Detect which cell encompasses the target text, then output its [x, y] center coordinate. 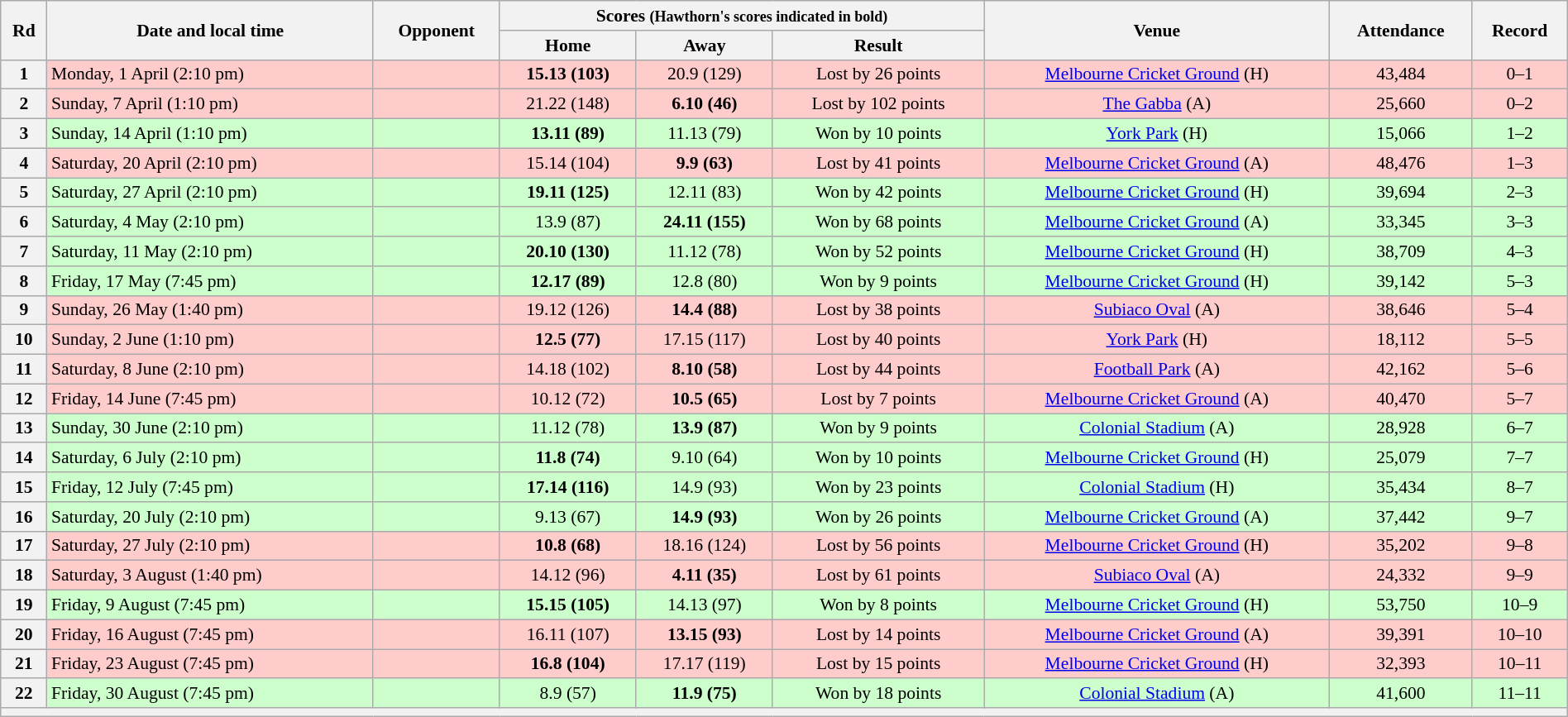
18 [24, 576]
8–7 [1520, 487]
9.9 (63) [705, 163]
4–3 [1520, 251]
Saturday, 8 June (2:10 pm) [210, 370]
Monday, 1 April (2:10 pm) [210, 74]
12.8 (80) [705, 281]
43,484 [1401, 74]
15.14 (104) [567, 163]
24.11 (155) [705, 222]
16.11 (107) [567, 634]
35,434 [1401, 487]
Friday, 12 July (7:45 pm) [210, 487]
12.11 (83) [705, 193]
Won by 68 points [878, 222]
Saturday, 6 July (2:10 pm) [210, 458]
Friday, 17 May (7:45 pm) [210, 281]
15,066 [1401, 134]
12.5 (77) [567, 340]
16.8 (104) [567, 664]
17.14 (116) [567, 487]
5–7 [1520, 399]
17.15 (117) [705, 340]
Sunday, 26 May (1:40 pm) [210, 310]
Lost by 7 points [878, 399]
14.12 (96) [567, 576]
6 [24, 222]
Lost by 41 points [878, 163]
15.15 (105) [567, 605]
Friday, 9 August (7:45 pm) [210, 605]
6–7 [1520, 428]
Sunday, 2 June (1:10 pm) [210, 340]
Lost by 61 points [878, 576]
Saturday, 27 April (2:10 pm) [210, 193]
Friday, 23 August (7:45 pm) [210, 664]
Friday, 14 June (7:45 pm) [210, 399]
21 [24, 664]
Lost by 15 points [878, 664]
Saturday, 20 April (2:10 pm) [210, 163]
8.10 (58) [705, 370]
14.4 (88) [705, 310]
Result [878, 45]
0–1 [1520, 74]
Lost by 102 points [878, 104]
33,345 [1401, 222]
7–7 [1520, 458]
18,112 [1401, 340]
17 [24, 546]
5 [24, 193]
19.11 (125) [567, 193]
9.10 (64) [705, 458]
Lost by 56 points [878, 546]
14.18 (102) [567, 370]
Saturday, 20 July (2:10 pm) [210, 517]
9–8 [1520, 546]
14.13 (97) [705, 605]
17.17 (119) [705, 664]
35,202 [1401, 546]
Sunday, 30 June (2:10 pm) [210, 428]
5–4 [1520, 310]
5–5 [1520, 340]
Home [567, 45]
16 [24, 517]
7 [24, 251]
12 [24, 399]
Away [705, 45]
Lost by 44 points [878, 370]
10–11 [1520, 664]
Won by 8 points [878, 605]
4.11 (35) [705, 576]
19.12 (126) [567, 310]
11.9 (75) [705, 694]
13 [24, 428]
39,391 [1401, 634]
Saturday, 27 July (2:10 pm) [210, 546]
Attendance [1401, 30]
13.11 (89) [567, 134]
Saturday, 11 May (2:10 pm) [210, 251]
Opponent [437, 30]
21.22 (148) [567, 104]
10–9 [1520, 605]
11–11 [1520, 694]
9 [24, 310]
Sunday, 7 April (1:10 pm) [210, 104]
19 [24, 605]
20.9 (129) [705, 74]
Lost by 26 points [878, 74]
11 [24, 370]
5–6 [1520, 370]
Friday, 16 August (7:45 pm) [210, 634]
8 [24, 281]
1 [24, 74]
Scores (Hawthorn's scores indicated in bold) [742, 16]
20 [24, 634]
37,442 [1401, 517]
32,393 [1401, 664]
10 [24, 340]
28,928 [1401, 428]
10.8 (68) [567, 546]
10.12 (72) [567, 399]
9–9 [1520, 576]
24,332 [1401, 576]
Lost by 14 points [878, 634]
10.5 (65) [705, 399]
38,646 [1401, 310]
Won by 26 points [878, 517]
Rd [24, 30]
6.10 (46) [705, 104]
11.13 (79) [705, 134]
20.10 (130) [567, 251]
Date and local time [210, 30]
1–3 [1520, 163]
Won by 52 points [878, 251]
Friday, 30 August (7:45 pm) [210, 694]
Sunday, 14 April (1:10 pm) [210, 134]
53,750 [1401, 605]
9.13 (67) [567, 517]
18.16 (124) [705, 546]
42,162 [1401, 370]
2–3 [1520, 193]
10–10 [1520, 634]
Venue [1157, 30]
9–7 [1520, 517]
25,660 [1401, 104]
11.8 (74) [567, 458]
Won by 18 points [878, 694]
The Gabba (A) [1157, 104]
8.9 (57) [567, 694]
Football Park (A) [1157, 370]
3 [24, 134]
15.13 (103) [567, 74]
48,476 [1401, 163]
14 [24, 458]
2 [24, 104]
25,079 [1401, 458]
Won by 23 points [878, 487]
Colonial Stadium (H) [1157, 487]
Lost by 38 points [878, 310]
Saturday, 4 May (2:10 pm) [210, 222]
38,709 [1401, 251]
39,694 [1401, 193]
1–2 [1520, 134]
13.15 (93) [705, 634]
0–2 [1520, 104]
15 [24, 487]
39,142 [1401, 281]
41,600 [1401, 694]
Won by 42 points [878, 193]
40,470 [1401, 399]
5–3 [1520, 281]
Lost by 40 points [878, 340]
Saturday, 3 August (1:40 pm) [210, 576]
22 [24, 694]
4 [24, 163]
Record [1520, 30]
12.17 (89) [567, 281]
3–3 [1520, 222]
